Extract the [x, y] coordinate from the center of the cell holding the provided text.  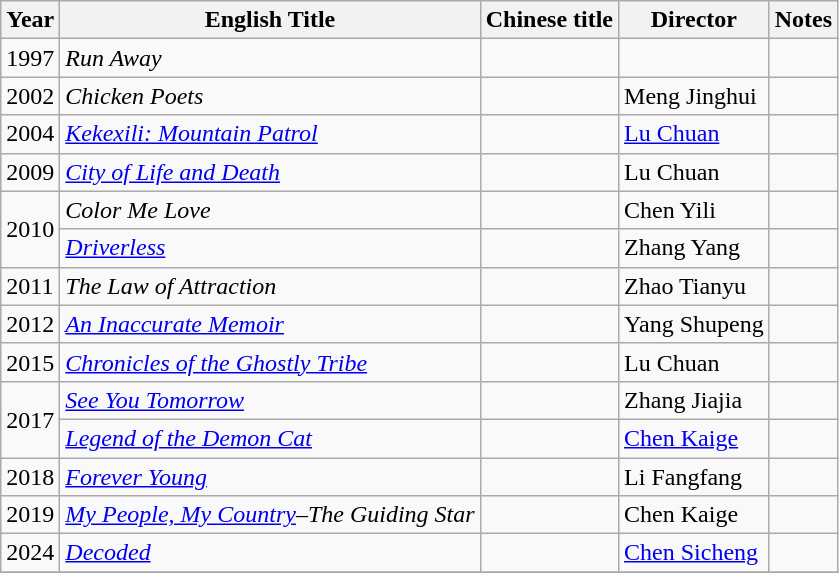
Decoded [270, 553]
Notes [803, 20]
Year [30, 20]
Director [694, 20]
Chinese title [549, 20]
2017 [30, 419]
2015 [30, 362]
2024 [30, 553]
The Law of Attraction [270, 286]
2010 [30, 229]
Kekexili: Mountain Patrol [270, 134]
Yang Shupeng [694, 324]
Chronicles of the Ghostly Tribe [270, 362]
My People, My Country–The Guiding Star [270, 515]
Zhao Tianyu [694, 286]
Zhang Jiajia [694, 400]
Chen Sicheng [694, 553]
2002 [30, 96]
1997 [30, 58]
2009 [30, 172]
2018 [30, 477]
English Title [270, 20]
Li Fangfang [694, 477]
Chen Yili [694, 210]
See You Tomorrow [270, 400]
Meng Jinghui [694, 96]
Zhang Yang [694, 248]
2012 [30, 324]
Color Me Love [270, 210]
2019 [30, 515]
2004 [30, 134]
An Inaccurate Memoir [270, 324]
Chicken Poets [270, 96]
Driverless [270, 248]
2011 [30, 286]
City of Life and Death [270, 172]
Run Away [270, 58]
Forever Young [270, 477]
Legend of the Demon Cat [270, 438]
